Search for the cell housing the specified text and yield its (X, Y) center coordinate. 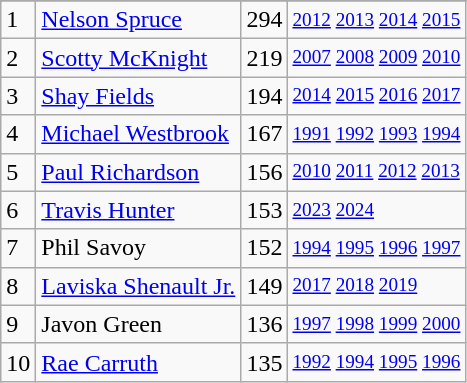
3 (18, 96)
156 (264, 172)
Laviska Shenault Jr. (138, 286)
Scotty McKnight (138, 58)
Travis Hunter (138, 210)
294 (264, 20)
5 (18, 172)
Nelson Spruce (138, 20)
8 (18, 286)
2 (18, 58)
219 (264, 58)
2010 2011 2012 2013 (376, 172)
Paul Richardson (138, 172)
10 (18, 362)
Phil Savoy (138, 248)
2012 2013 2014 2015 (376, 20)
2023 2024 (376, 210)
136 (264, 324)
4 (18, 134)
1991 1992 1993 1994 (376, 134)
2007 2008 2009 2010 (376, 58)
6 (18, 210)
167 (264, 134)
Javon Green (138, 324)
7 (18, 248)
1 (18, 20)
Michael Westbrook (138, 134)
Rae Carruth (138, 362)
153 (264, 210)
2017 2018 2019 (376, 286)
2014 2015 2016 2017 (376, 96)
152 (264, 248)
9 (18, 324)
135 (264, 362)
1997 1998 1999 2000 (376, 324)
149 (264, 286)
1992 1994 1995 1996 (376, 362)
194 (264, 96)
1994 1995 1996 1997 (376, 248)
Shay Fields (138, 96)
